Extract the (X, Y) coordinate from the center of the cell holding the provided text.  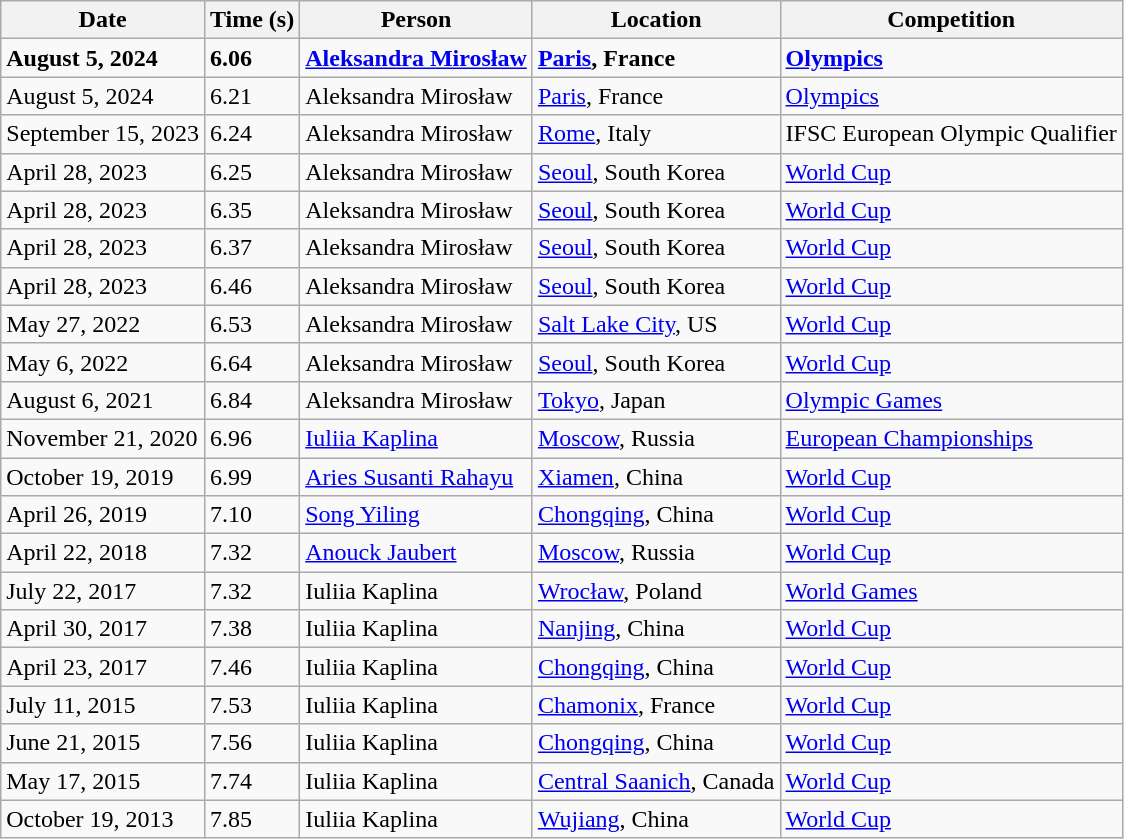
April 23, 2017 (103, 667)
6.25 (252, 172)
7.38 (252, 629)
Xiamen, China (656, 477)
7.74 (252, 781)
Wrocław, Poland (656, 591)
Chamonix, France (656, 705)
6.46 (252, 286)
Nanjing, China (656, 629)
May 6, 2022 (103, 362)
August 6, 2021 (103, 400)
July 11, 2015 (103, 705)
Anouck Jaubert (416, 553)
Olympic Games (951, 400)
6.06 (252, 58)
6.24 (252, 134)
Song Yiling (416, 515)
May 27, 2022 (103, 324)
European Championships (951, 438)
6.64 (252, 362)
May 17, 2015 (103, 781)
Competition (951, 20)
7.53 (252, 705)
6.53 (252, 324)
7.56 (252, 743)
September 15, 2023 (103, 134)
Tokyo, Japan (656, 400)
6.96 (252, 438)
Date (103, 20)
June 21, 2015 (103, 743)
7.46 (252, 667)
6.37 (252, 248)
Location (656, 20)
Wujiang, China (656, 819)
Rome, Italy (656, 134)
6.21 (252, 96)
July 22, 2017 (103, 591)
6.84 (252, 400)
April 26, 2019 (103, 515)
April 30, 2017 (103, 629)
Central Saanich, Canada (656, 781)
IFSC European Olympic Qualifier (951, 134)
7.85 (252, 819)
6.35 (252, 210)
7.10 (252, 515)
November 21, 2020 (103, 438)
6.99 (252, 477)
Aries Susanti Rahayu (416, 477)
Person (416, 20)
World Games (951, 591)
Salt Lake City, US (656, 324)
April 22, 2018 (103, 553)
October 19, 2019 (103, 477)
October 19, 2013 (103, 819)
Time (s) (252, 20)
